Find where the given text appears and provide that cell's center as [x, y] coordinate. 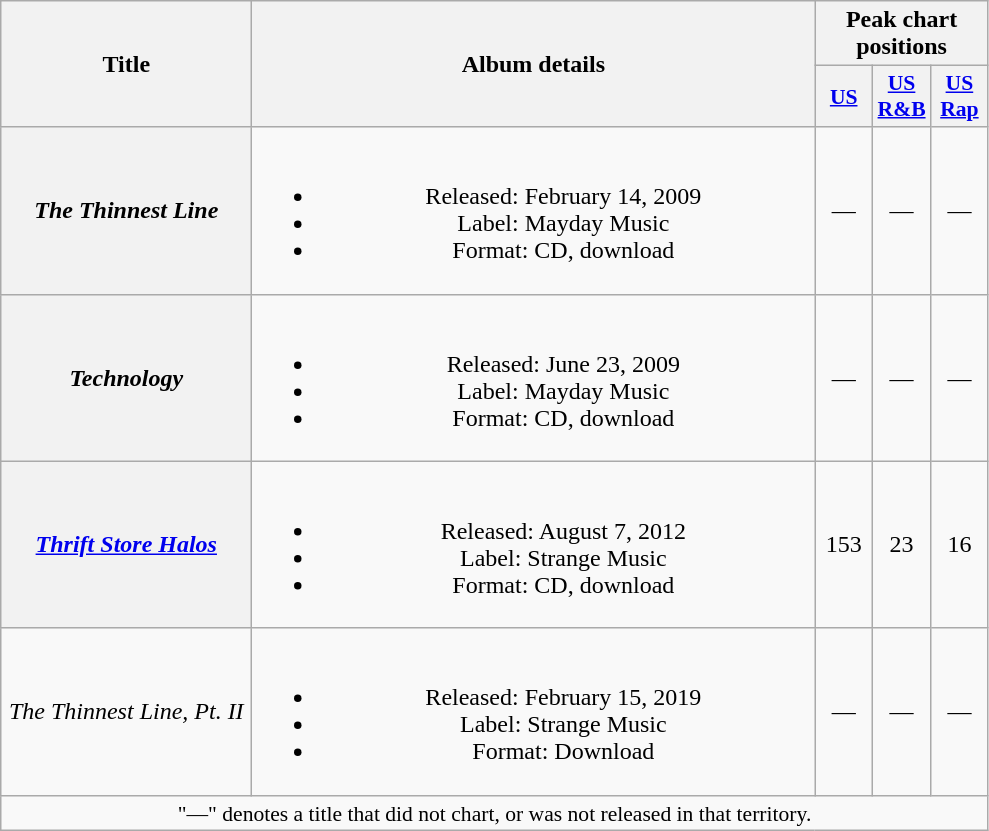
Album details [534, 64]
Technology [126, 378]
Thrift Store Halos [126, 544]
The Thinnest Line, Pt. II [126, 712]
Peak chart positions [902, 34]
Released: February 14, 2009Label: Mayday MusicFormat: CD, download [534, 210]
US [844, 96]
Released: August 7, 2012Label: Strange MusicFormat: CD, download [534, 544]
US Rap [960, 96]
The Thinnest Line [126, 210]
Released: June 23, 2009Label: Mayday MusicFormat: CD, download [534, 378]
"—" denotes a title that did not chart, or was not released in that territory. [494, 813]
Title [126, 64]
US R&B [902, 96]
Released: February 15, 2019Label: Strange MusicFormat: Download [534, 712]
153 [844, 544]
16 [960, 544]
23 [902, 544]
